Find where the given text appears and provide that cell's center as (X, Y) coordinate. 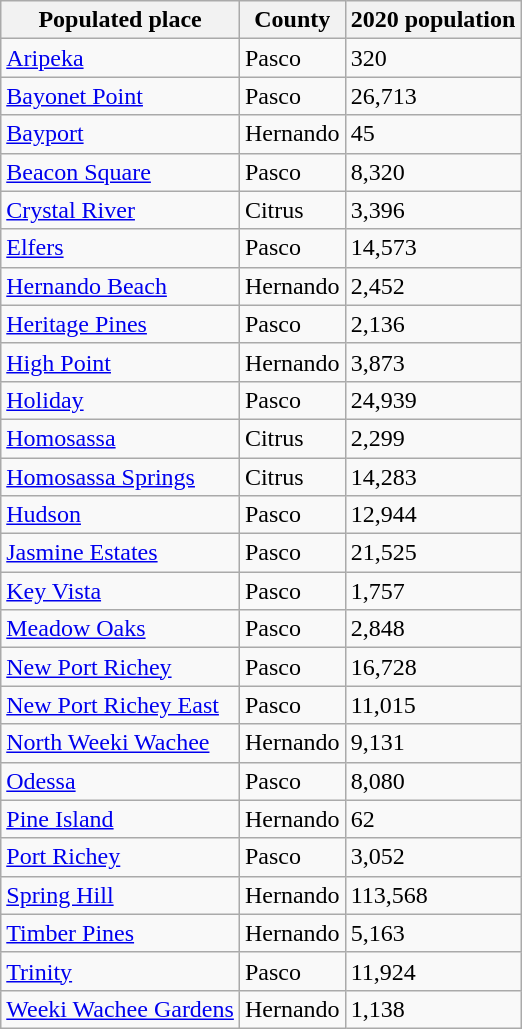
Hudson (120, 515)
Key Vista (120, 591)
Holiday (120, 400)
11,015 (433, 705)
Timber Pines (120, 933)
2,452 (433, 286)
Trinity (120, 971)
1,757 (433, 591)
320 (433, 58)
12,944 (433, 515)
High Point (120, 362)
1,138 (433, 1009)
8,320 (433, 172)
21,525 (433, 553)
14,573 (433, 248)
Homosassa (120, 438)
Elfers (120, 248)
Bayport (120, 134)
14,283 (433, 477)
9,131 (433, 743)
Homosassa Springs (120, 477)
Crystal River (120, 210)
Aripeka (120, 58)
5,163 (433, 933)
Bayonet Point (120, 96)
New Port Richey (120, 667)
North Weeki Wachee (120, 743)
24,939 (433, 400)
Hernando Beach (120, 286)
Jasmine Estates (120, 553)
8,080 (433, 781)
11,924 (433, 971)
Beacon Square (120, 172)
Port Richey (120, 857)
2,848 (433, 629)
New Port Richey East (120, 705)
Heritage Pines (120, 324)
62 (433, 819)
Meadow Oaks (120, 629)
Weeki Wachee Gardens (120, 1009)
County (292, 20)
3,052 (433, 857)
113,568 (433, 895)
2,299 (433, 438)
16,728 (433, 667)
45 (433, 134)
3,396 (433, 210)
Odessa (120, 781)
Spring Hill (120, 895)
2,136 (433, 324)
Populated place (120, 20)
Pine Island (120, 819)
2020 population (433, 20)
26,713 (433, 96)
3,873 (433, 362)
